Pinpoint the cell where the given text exists, returning its (x, y) midpoint coordinate. 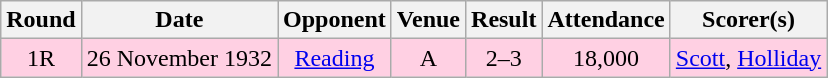
Result (504, 20)
Scott, Holliday (748, 58)
Date (179, 20)
18,000 (606, 58)
Attendance (606, 20)
1R (41, 58)
A (428, 58)
Opponent (335, 20)
Reading (335, 58)
Scorer(s) (748, 20)
26 November 1932 (179, 58)
Venue (428, 20)
Round (41, 20)
2–3 (504, 58)
